Return (X, Y) of the center of cell containing provided text 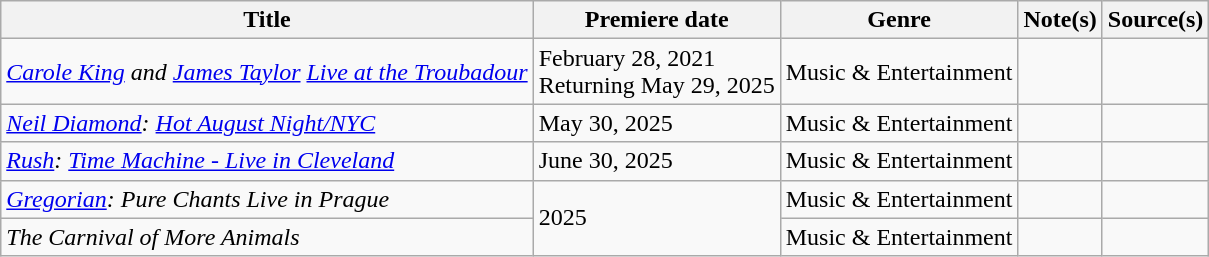
Neil Diamond: Hot August Night/NYC (267, 123)
The Carnival of More Animals (267, 237)
Title (267, 20)
Premiere date (656, 20)
2025 (656, 218)
Carole King and James Taylor Live at the Troubadour (267, 72)
Rush: Time Machine - Live in Cleveland (267, 161)
June 30, 2025 (656, 161)
February 28, 2021Returning May 29, 2025 (656, 72)
Gregorian: Pure Chants Live in Prague (267, 199)
May 30, 2025 (656, 123)
Source(s) (1156, 20)
Note(s) (1060, 20)
Genre (899, 20)
